Pinpoint the cell where the given text exists, returning its (X, Y) midpoint coordinate. 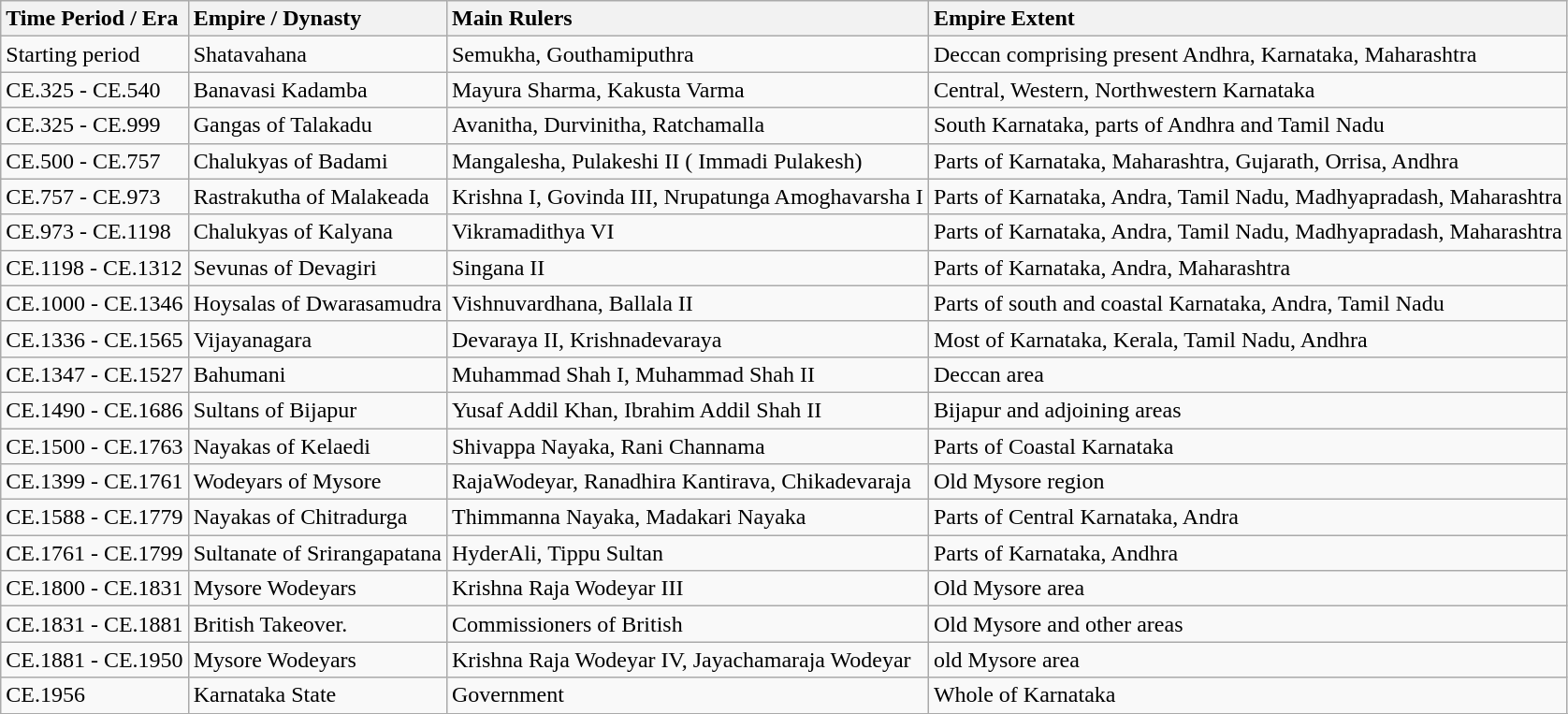
Vishnuvardhana, Ballala II (687, 303)
CE.1347 - CE.1527 (94, 374)
Singana II (687, 268)
Parts of Karnataka, Maharashtra, Gujarath, Orrisa, Andhra (1248, 161)
old Mysore area (1248, 660)
CE.1588 - CE.1779 (94, 517)
Government (687, 695)
Deccan area (1248, 374)
Krishna I, Govinda III, Nrupatunga Amoghavarsha I (687, 197)
CE.1881 - CE.1950 (94, 660)
Bahumani (317, 374)
Shivappa Nayaka, Rani Channama (687, 446)
CE.325 - CE.540 (94, 90)
Vijayanagara (317, 339)
Most of Karnataka, Kerala, Tamil Nadu, Andhra (1248, 339)
Chalukyas of Kalyana (317, 232)
Parts of Central Karnataka, Andra (1248, 517)
Sultans of Bijapur (317, 410)
CE.1000 - CE.1346 (94, 303)
Starting period (94, 54)
Parts of Karnataka, Andhra (1248, 553)
CE.1336 - CE.1565 (94, 339)
Old Mysore and other areas (1248, 624)
Sevunas of Devagiri (317, 268)
Banavasi Kadamba (317, 90)
Mangalesha, Pulakeshi II ( Immadi Pulakesh) (687, 161)
CE.1490 - CE.1686 (94, 410)
South Karnataka, parts of Andhra and Tamil Nadu (1248, 125)
CE.1198 - CE.1312 (94, 268)
Parts of Karnataka, Andra, Maharashtra (1248, 268)
Whole of Karnataka (1248, 695)
CE.1500 - CE.1763 (94, 446)
Gangas of Talakadu (317, 125)
Nayakas of Chitradurga (317, 517)
CE.1956 (94, 695)
Semukha, Gouthamiputhra (687, 54)
Deccan comprising present Andhra, Karnataka, Maharashtra (1248, 54)
Hoysalas of Dwarasamudra (317, 303)
Thimmanna Nayaka, Madakari Nayaka (687, 517)
Muhammad Shah I, Muhammad Shah II (687, 374)
Mayura Sharma, Kakusta Varma (687, 90)
Commissioners of British (687, 624)
CE.973 - CE.1198 (94, 232)
Avanitha, Durvinitha, Ratchamalla (687, 125)
RajaWodeyar, Ranadhira Kantirava, Chikadevaraja (687, 482)
Wodeyars of Mysore (317, 482)
CE.1761 - CE.1799 (94, 553)
CE.1831 - CE.1881 (94, 624)
CE.500 - CE.757 (94, 161)
Chalukyas of Badami (317, 161)
Central, Western, Northwestern Karnataka (1248, 90)
Vikramadithya VI (687, 232)
Parts of south and coastal Karnataka, Andra, Tamil Nadu (1248, 303)
Parts of Coastal Karnataka (1248, 446)
Empire Extent (1248, 19)
Sultanate of Srirangapatana (317, 553)
Shatavahana (317, 54)
Bijapur and adjoining areas (1248, 410)
Yusaf Addil Khan, Ibrahim Addil Shah II (687, 410)
Old Mysore region (1248, 482)
Empire / Dynasty (317, 19)
British Takeover. (317, 624)
Karnataka State (317, 695)
CE.1800 - CE.1831 (94, 589)
Old Mysore area (1248, 589)
Devaraya II, Krishnadevaraya (687, 339)
Time Period / Era (94, 19)
Nayakas of Kelaedi (317, 446)
CE.1399 - CE.1761 (94, 482)
Krishna Raja Wodeyar IV, Jayachamaraja Wodeyar (687, 660)
Main Rulers (687, 19)
Krishna Raja Wodeyar III (687, 589)
CE.325 - CE.999 (94, 125)
Rastrakutha of Malakeada (317, 197)
CE.757 - CE.973 (94, 197)
HyderAli, Tippu Sultan (687, 553)
